Detect which cell encompasses the target text, then output its (x, y) center coordinate. 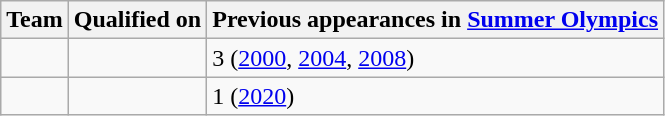
Team (35, 20)
3 (2000, 2004, 2008) (436, 58)
Qualified on (137, 20)
1 (2020) (436, 96)
Previous appearances in Summer Olympics (436, 20)
